From the cell containing the given text, extract its center point as (x, y) coordinate. 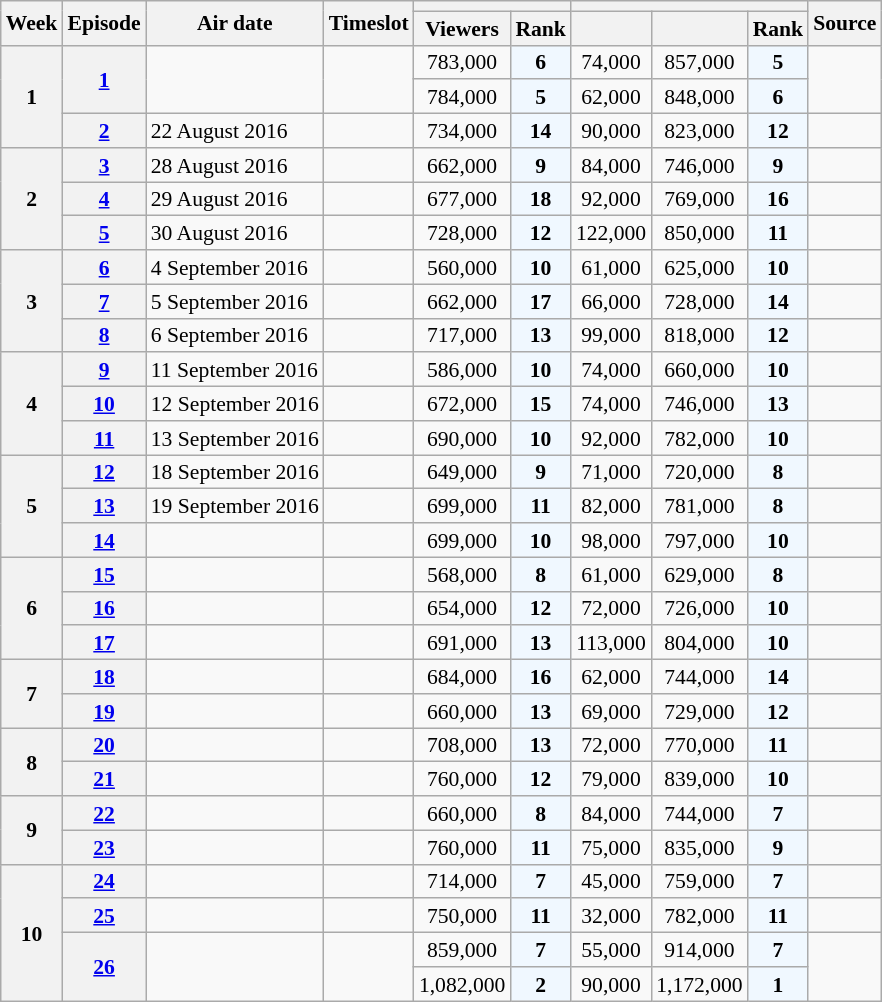
21 (104, 779)
18 September 2016 (235, 472)
Viewers (462, 28)
586,000 (462, 370)
4 September 2016 (235, 267)
677,000 (462, 199)
79,000 (611, 779)
717,000 (462, 335)
32,000 (611, 916)
625,000 (699, 267)
Air date (235, 23)
25 (104, 916)
769,000 (699, 199)
Source (844, 23)
12 September 2016 (235, 404)
66,000 (611, 301)
29 August 2016 (235, 199)
781,000 (699, 506)
560,000 (462, 267)
804,000 (699, 643)
684,000 (462, 677)
823,000 (699, 131)
Week (32, 23)
24 (104, 881)
113,000 (611, 643)
848,000 (699, 97)
734,000 (462, 131)
122,000 (611, 233)
714,000 (462, 881)
20 (104, 745)
797,000 (699, 540)
759,000 (699, 881)
839,000 (699, 779)
859,000 (462, 950)
1,082,000 (462, 984)
71,000 (611, 472)
23 (104, 847)
770,000 (699, 745)
783,000 (462, 62)
5 September 2016 (235, 301)
28 August 2016 (235, 165)
726,000 (699, 608)
784,000 (462, 97)
Episode (104, 23)
22 (104, 813)
654,000 (462, 608)
22 August 2016 (235, 131)
13 September 2016 (235, 438)
568,000 (462, 574)
19 (104, 711)
45,000 (611, 881)
672,000 (462, 404)
11 September 2016 (235, 370)
850,000 (699, 233)
30 August 2016 (235, 233)
99,000 (611, 335)
55,000 (611, 950)
26 (104, 967)
818,000 (699, 335)
19 September 2016 (235, 506)
629,000 (699, 574)
75,000 (611, 847)
708,000 (462, 745)
729,000 (699, 711)
6 September 2016 (235, 335)
69,000 (611, 711)
Timeslot (369, 23)
720,000 (699, 472)
691,000 (462, 643)
750,000 (462, 916)
82,000 (611, 506)
1,172,000 (699, 984)
835,000 (699, 847)
649,000 (462, 472)
857,000 (699, 62)
914,000 (699, 950)
690,000 (462, 438)
98,000 (611, 540)
